Scan for the cell matching the given text and deliver its [X, Y] coordinate at center. 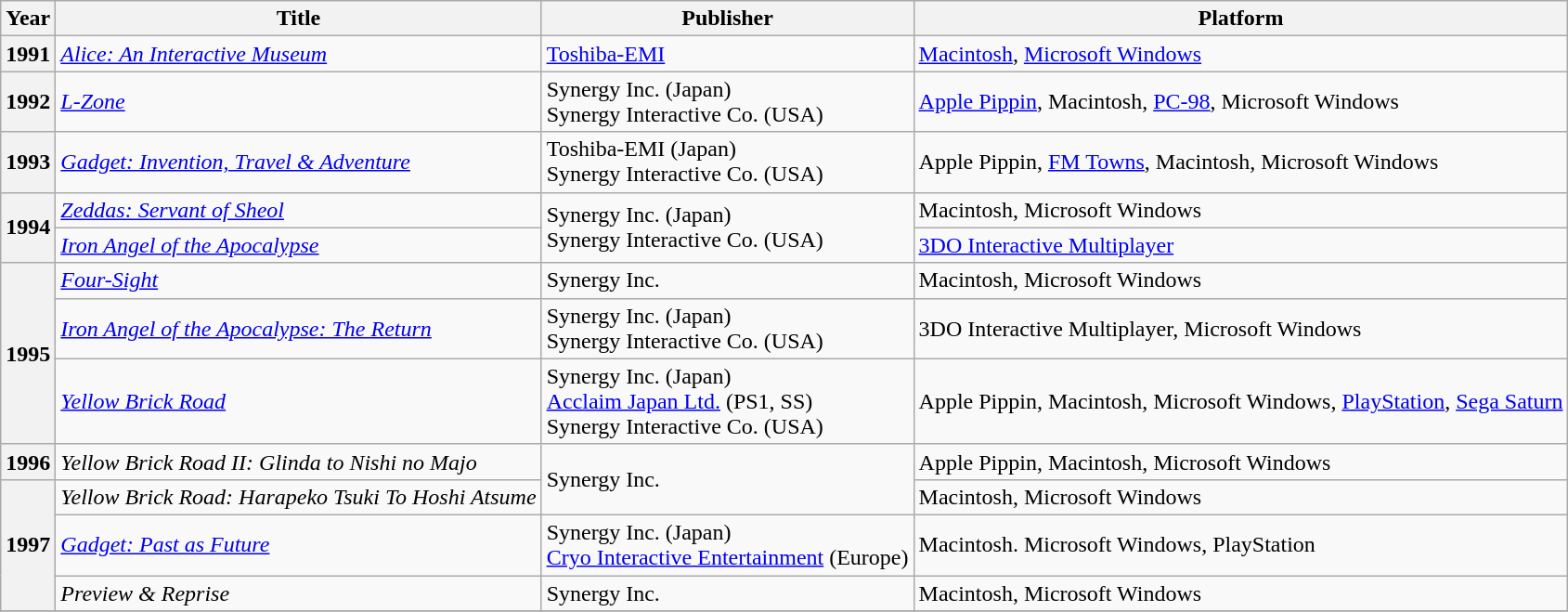
1996 [28, 462]
Apple Pippin, Macintosh, PC-98, Microsoft Windows [1240, 102]
1992 [28, 102]
Yellow Brick Road II: Glinda to Nishi no Majo [299, 462]
Yellow Brick Road: Harapeko Tsuki To Hoshi Atsume [299, 497]
Zeddas: Servant of Sheol [299, 210]
Iron Angel of the Apocalypse [299, 245]
Synergy Inc. (Japan)Acclaim Japan Ltd. (PS1, SS)Synergy Interactive Co. (USA) [728, 401]
1991 [28, 54]
Iron Angel of the Apocalypse: The Return [299, 329]
Platform [1240, 19]
Alice: An Interactive Museum [299, 54]
3DO Interactive Multiplayer [1240, 245]
Gadget: Past as Future [299, 544]
Toshiba-EMI (Japan)Synergy Interactive Co. (USA) [728, 162]
3DO Interactive Multiplayer, Microsoft Windows [1240, 329]
Gadget: Invention, Travel & Adventure [299, 162]
Macintosh. Microsoft Windows, PlayStation [1240, 544]
Preview & Reprise [299, 593]
Apple Pippin, FM Towns, Macintosh, Microsoft Windows [1240, 162]
1993 [28, 162]
1995 [28, 353]
L-Zone [299, 102]
Publisher [728, 19]
Apple Pippin, Macintosh, Microsoft Windows [1240, 462]
Yellow Brick Road [299, 401]
Four-Sight [299, 280]
Toshiba-EMI [728, 54]
1997 [28, 544]
Year [28, 19]
Synergy Inc. (Japan)Cryo Interactive Entertainment (Europe) [728, 544]
Title [299, 19]
Apple Pippin, Macintosh, Microsoft Windows, PlayStation, Sega Saturn [1240, 401]
1994 [28, 228]
